Locate the cell with the specified text and output its (X, Y) center coordinate. 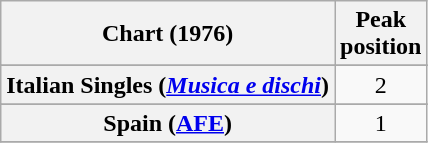
Italian Singles (Musica e dischi) (168, 85)
Chart (1976) (168, 34)
Peakposition (381, 34)
2 (381, 85)
Spain (AFE) (168, 123)
1 (381, 123)
